Return [x, y] of the center of cell containing provided text 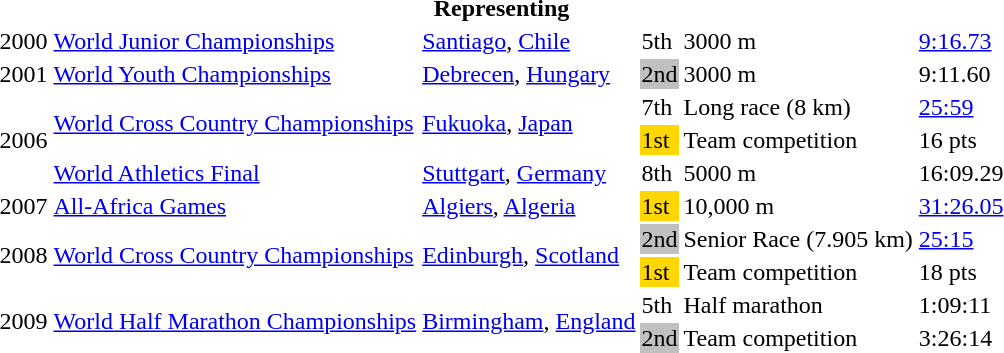
7th [660, 107]
All-Africa Games [235, 206]
World Youth Championships [235, 74]
Algiers, Algeria [529, 206]
World Athletics Final [235, 173]
Santiago, Chile [529, 41]
Long race (8 km) [798, 107]
Half marathon [798, 305]
Stuttgart, Germany [529, 173]
Debrecen, Hungary [529, 74]
Fukuoka, Japan [529, 124]
5000 m [798, 173]
10,000 m [798, 206]
Senior Race (7.905 km) [798, 239]
Birmingham, England [529, 322]
World Junior Championships [235, 41]
Edinburgh, Scotland [529, 256]
8th [660, 173]
World Half Marathon Championships [235, 322]
